Detect which cell encompasses the target text, then output its (x, y) center coordinate. 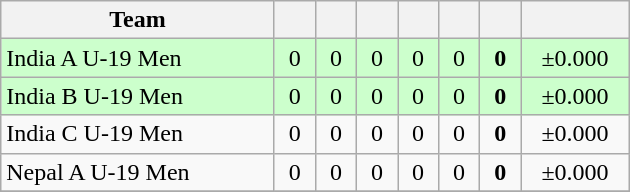
India C U-19 Men (138, 134)
India A U-19 Men (138, 58)
India B U-19 Men (138, 96)
Nepal A U-19 Men (138, 172)
Team (138, 20)
